Find where the given text appears and provide that cell's center as [x, y] coordinate. 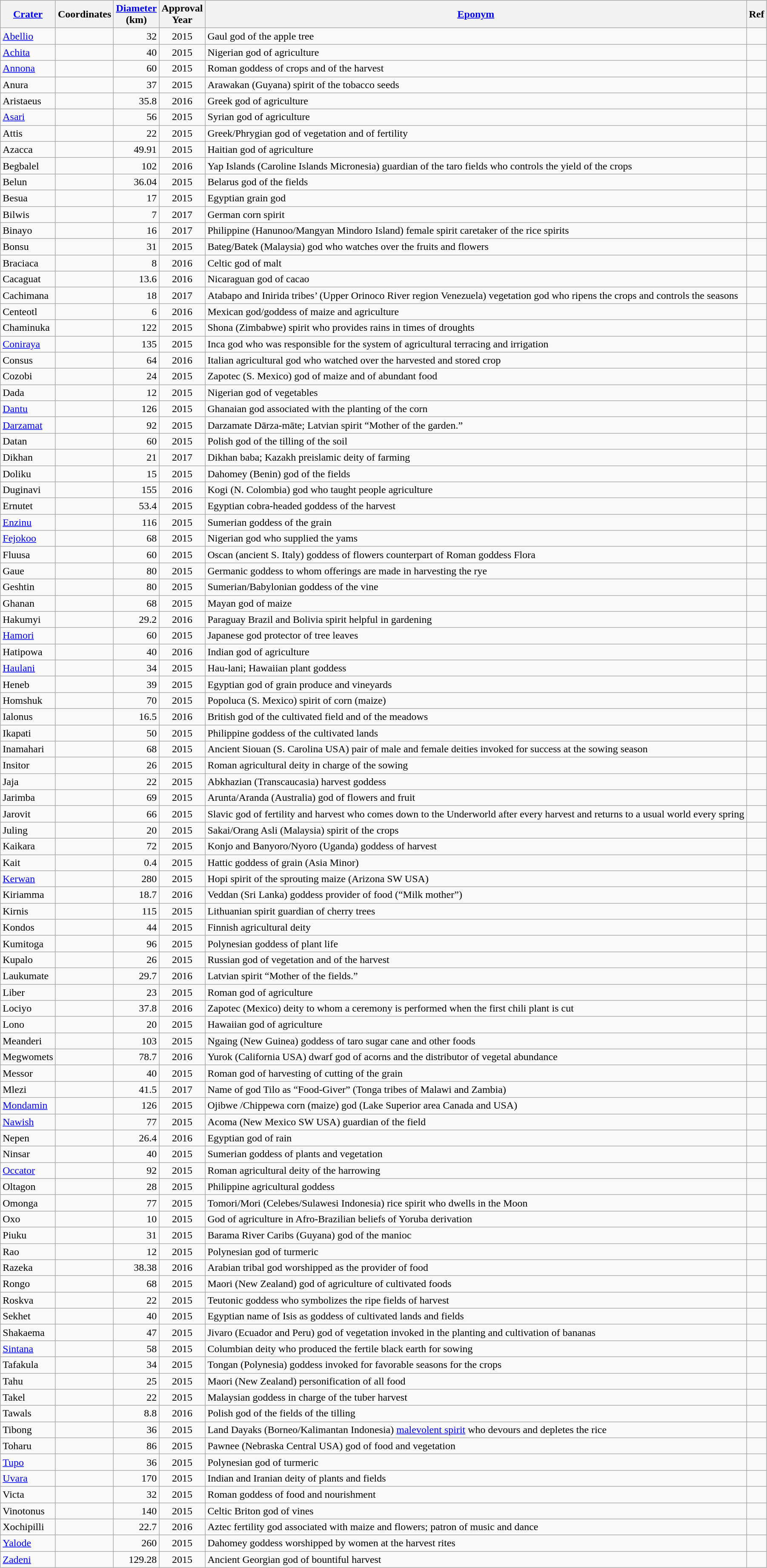
Polish god of the fields of the tilling [476, 1413]
Annona [28, 69]
Yalode [28, 1543]
Laukumate [28, 976]
280 [136, 879]
Binayo [28, 231]
Sumerian/Babylonian goddess of the vine [476, 587]
24 [136, 376]
Mayan god of maize [476, 603]
Lono [28, 1025]
Gaue [28, 571]
50 [136, 733]
Enzinu [28, 522]
Arunta/Aranda (Australia) god of flowers and fruit [476, 798]
Ernutet [28, 506]
Cacaguat [28, 279]
Germanic goddess to whom offerings are made in harvesting the rye [476, 571]
ApprovalYear [182, 14]
Besua [28, 198]
Ghanaian god associated with the planting of the corn [476, 409]
21 [136, 457]
7 [136, 214]
25 [136, 1381]
Latvian spirit “Mother of the fields.” [476, 976]
22.7 [136, 1527]
Italian agricultural god who watched over the harvested and stored crop [476, 360]
Diameter(km) [136, 14]
122 [136, 328]
Tongan (Polynesia) goddess invoked for favorable seasons for the crops [476, 1365]
17 [136, 198]
Greek/Phrygian god of vegetation and of fertility [476, 133]
Jarimba [28, 798]
Kumitoga [28, 943]
Hatipowa [28, 652]
86 [136, 1446]
Coordinates [84, 14]
Cozobi [28, 376]
Tafakula [28, 1365]
Zapotec (Mexico) deity to whom a ceremony is performed when the first chili plant is cut [476, 1009]
Achita [28, 52]
170 [136, 1478]
Tawals [28, 1413]
Xochipilli [28, 1527]
Roman god of harvesting of cutting of the grain [476, 1073]
Greek god of agriculture [476, 101]
Meanderi [28, 1041]
Egyptian god of rain [476, 1138]
Aztec fertility god associated with maize and flowers; patron of music and dance [476, 1527]
Finnish agricultural deity [476, 927]
Messor [28, 1073]
Cachimana [28, 295]
Coniraya [28, 344]
Egyptian cobra-headed goddess of the harvest [476, 506]
Teutonic goddess who symbolizes the ripe fields of harvest [476, 1300]
Mondamin [28, 1106]
Zapotec (S. Mexico) god of maize and of abundant food [476, 376]
Celtic god of malt [476, 263]
Oxo [28, 1219]
Hamori [28, 636]
Nigerian god who supplied the yams [476, 539]
Anura [28, 85]
Azacca [28, 149]
Kait [28, 863]
96 [136, 943]
Nepen [28, 1138]
Polynesian goddess of plant life [476, 943]
Begbalel [28, 166]
Roman goddess of crops and of the harvest [476, 69]
Tahu [28, 1381]
Philippine goddess of the cultivated lands [476, 733]
Roskva [28, 1300]
Atabapo and Inirida tribes’ (Upper Orinoco River region Venezuela) vegetation god who ripens the crops and controls the seasons [476, 295]
Nicaraguan god of cacao [476, 279]
Tomori/Mori (Celebes/Sulawesi Indonesia) rice spirit who dwells in the Moon [476, 1203]
Belun [28, 182]
Roman agricultural deity of the harrowing [476, 1170]
Takel [28, 1397]
Ghanan [28, 603]
Abellio [28, 36]
Nawish [28, 1122]
Kaikara [28, 846]
6 [136, 312]
God of agriculture in Afro-Brazilian beliefs of Yoruba derivation [476, 1219]
Inca god who was responsible for the system of agricultural terracing and irrigation [476, 344]
Sumerian goddess of the grain [476, 522]
Columbian deity who produced the fertile black earth for sowing [476, 1349]
41.5 [136, 1089]
Hawaiian god of agriculture [476, 1025]
Egyptian grain god [476, 198]
Nigerian god of agriculture [476, 52]
37 [136, 85]
Popoluca (S. Mexico) spirit of corn (maize) [476, 700]
15 [136, 474]
Hau-lani; Hawaiian plant goddess [476, 668]
Jivaro (Ecuador and Peru) god of vegetation invoked in the planting and cultivation of bananas [476, 1333]
Kupalo [28, 960]
Pawnee (Nebraska Central USA) god of food and vegetation [476, 1446]
Ngaing (New Guinea) goddess of taro sugar cane and other foods [476, 1041]
Sintana [28, 1349]
Ninsar [28, 1154]
Rao [28, 1251]
Shakaema [28, 1333]
Consus [28, 360]
Mlezi [28, 1089]
Dantu [28, 409]
Bonsu [28, 247]
Malaysian goddess in charge of the tuber harvest [476, 1397]
Philippine (Hanunoo/Mangyan Mindoro Island) female spirit caretaker of the rice spirits [476, 231]
Rongo [28, 1284]
Slavic god of fertility and harvest who comes down to the Underworld after every harvest and returns to a usual world every spring [476, 814]
Zadeni [28, 1559]
Aristaeus [28, 101]
64 [136, 360]
Polish god of the tilling of the soil [476, 441]
Darzamate Dārza-māte; Latvian spirit “Mother of the garden.” [476, 425]
44 [136, 927]
Dikhan baba; Kazakh preislamic deity of farming [476, 457]
Liber [28, 992]
18.7 [136, 895]
103 [136, 1041]
Roman goddess of food and nourishment [476, 1494]
Dada [28, 393]
Homshuk [28, 700]
Sakai/Orang Asli (Malaysia) spirit of the crops [476, 830]
155 [136, 490]
Tibong [28, 1430]
39 [136, 684]
Fejokoo [28, 539]
Hattic goddess of grain (Asia Minor) [476, 863]
78.7 [136, 1057]
29.7 [136, 976]
8.8 [136, 1413]
10 [136, 1219]
Maori (New Zealand) personification of all food [476, 1381]
49.91 [136, 149]
Egyptian name of Isis as goddess of cultivated lands and fields [476, 1316]
140 [136, 1511]
Eponym [476, 14]
58 [136, 1349]
16 [136, 231]
Kogi (N. Colombia) god who taught people agriculture [476, 490]
Megwomets [28, 1057]
Heneb [28, 684]
8 [136, 263]
Haitian god of agriculture [476, 149]
38.38 [136, 1268]
Duginavi [28, 490]
Mexican god/goddess of maize and agriculture [476, 312]
British god of the cultivated field and of the meadows [476, 717]
Hakumyi [28, 619]
Razeka [28, 1268]
66 [136, 814]
Sekhet [28, 1316]
Omonga [28, 1203]
Egyptian god of grain produce and vineyards [476, 684]
Datan [28, 441]
Acoma (New Mexico SW USA) guardian of the field [476, 1122]
29.2 [136, 619]
Bateg/Batek (Malaysia) god who watches over the fruits and flowers [476, 247]
18 [136, 295]
Ojibwe /Chippewa corn (maize) god (Lake Superior area Canada and USA) [476, 1106]
Celtic Briton god of vines [476, 1511]
Barama River Caribs (Guyana) god of the manioc [476, 1235]
German corn spirit [476, 214]
Juling [28, 830]
Ref [757, 14]
56 [136, 117]
Syrian god of agriculture [476, 117]
13.6 [136, 279]
53.4 [136, 506]
Crater [28, 14]
Toharu [28, 1446]
Paraguay Brazil and Bolivia spirit helpful in gardening [476, 619]
16.5 [136, 717]
Inamahari [28, 749]
115 [136, 911]
Insitor [28, 765]
28 [136, 1187]
Centeotl [28, 312]
Jaja [28, 782]
Dahomey (Benin) god of the fields [476, 474]
Name of god Tilo as “Food-Giver” (Tonga tribes of Malawi and Zambia) [476, 1089]
Kondos [28, 927]
Gaul god of the apple tree [476, 36]
Piuku [28, 1235]
129.28 [136, 1559]
Philippine agricultural goddess [476, 1187]
Indian and Iranian deity of plants and fields [476, 1478]
Veddan (Sri Lanka) goddess provider of food (“Milk mother”) [476, 895]
Japanese god protector of tree leaves [476, 636]
47 [136, 1333]
Lithuanian spirit guardian of cherry trees [476, 911]
Haulani [28, 668]
Nigerian god of vegetables [476, 393]
35.8 [136, 101]
69 [136, 798]
Ancient Siouan (S. Carolina USA) pair of male and female deities invoked for success at the sowing season [476, 749]
Geshtin [28, 587]
Belarus god of the fields [476, 182]
Kirnis [28, 911]
Dahomey goddess worshipped by women at the harvest rites [476, 1543]
Bilwis [28, 214]
Victa [28, 1494]
37.8 [136, 1009]
Tupo [28, 1462]
Hopi spirit of the sprouting maize (Arizona SW USA) [476, 879]
Ialonus [28, 717]
Land Dayaks (Borneo/Kalimantan Indonesia) malevolent spirit who devours and depletes the rice [476, 1430]
Yap Islands (Caroline Islands Micronesia) guardian of the taro fields who controls the yield of the crops [476, 166]
Yurok (California USA) dwarf god of acorns and the distributor of vegetal abundance [476, 1057]
Asari [28, 117]
Maori (New Zealand) god of agriculture of cultivated foods [476, 1284]
0.4 [136, 863]
36.04 [136, 182]
Oltagon [28, 1187]
Kerwan [28, 879]
260 [136, 1543]
102 [136, 166]
Occator [28, 1170]
Kiriamma [28, 895]
Russian god of vegetation and of the harvest [476, 960]
72 [136, 846]
Ikapati [28, 733]
Arabian tribal god worshipped as the provider of food [476, 1268]
Roman agricultural deity in charge of the sowing [476, 765]
116 [136, 522]
135 [136, 344]
Doliku [28, 474]
Braciaca [28, 263]
Darzamat [28, 425]
Roman god of agriculture [476, 992]
26.4 [136, 1138]
Oscan (ancient S. Italy) goddess of flowers counterpart of Roman goddess Flora [476, 555]
Arawakan (Guyana) spirit of the tobacco seeds [476, 85]
Lociyo [28, 1009]
Uvara [28, 1478]
Shona (Zimbabwe) spirit who provides rains in times of droughts [476, 328]
Jarovit [28, 814]
Ancient Georgian god of bountiful harvest [476, 1559]
Abkhazian (Transcaucasia) harvest goddess [476, 782]
Dikhan [28, 457]
23 [136, 992]
Fluusa [28, 555]
Vinotonus [28, 1511]
Sumerian goddess of plants and vegetation [476, 1154]
Chaminuka [28, 328]
Konjo and Banyoro/Nyoro (Uganda) goddess of harvest [476, 846]
70 [136, 700]
Indian god of agriculture [476, 652]
Attis [28, 133]
